Extract the (X, Y) coordinate from the center of the cell holding the provided text.  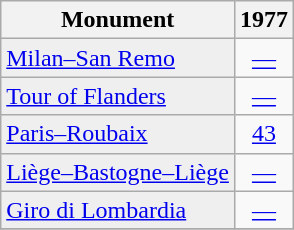
1977 (264, 20)
Giro di Lombardia (118, 210)
43 (264, 134)
Tour of Flanders (118, 96)
Monument (118, 20)
Liège–Bastogne–Liège (118, 172)
Milan–San Remo (118, 58)
Paris–Roubaix (118, 134)
